Scan for the cell matching the given text and deliver its (X, Y) coordinate at center. 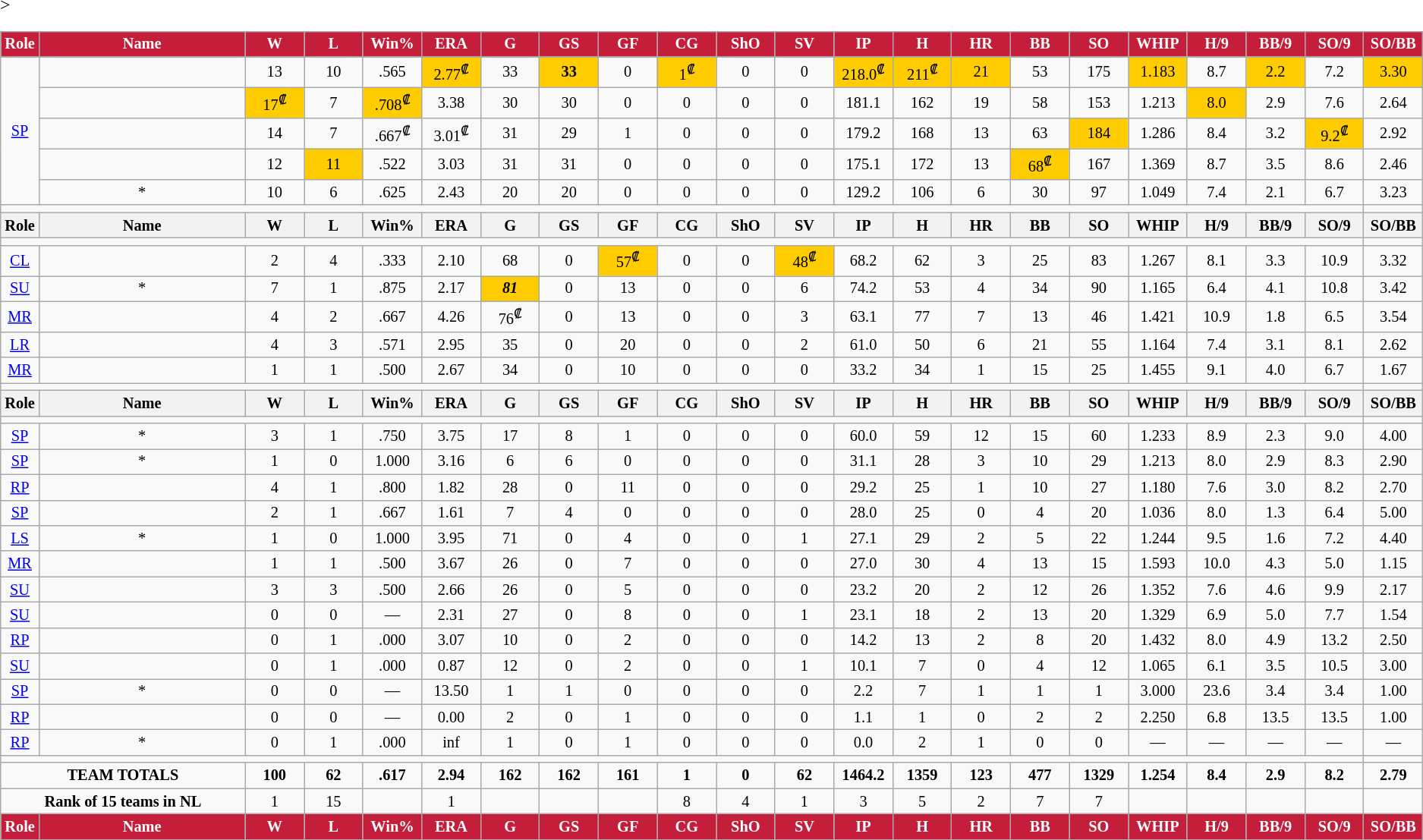
3.00 (1393, 666)
9.1 (1217, 370)
.875 (392, 289)
3.000 (1158, 692)
90 (1099, 289)
1.180 (1158, 487)
4.3 (1276, 564)
100 (275, 776)
1.329 (1158, 615)
2.10 (452, 260)
83 (1099, 260)
LS (20, 539)
1.286 (1158, 134)
3.2 (1276, 134)
1.164 (1158, 345)
129.2 (864, 193)
77 (922, 316)
1.67 (1393, 370)
218.0₡ (864, 72)
.571 (392, 345)
106 (922, 193)
.667₡ (392, 134)
1.036 (1158, 513)
3.42 (1393, 289)
1.267 (1158, 260)
1₡ (687, 72)
3.0 (1276, 487)
2.94 (452, 776)
4.0 (1276, 370)
.617 (392, 776)
1.233 (1158, 436)
17 (510, 436)
181.1 (864, 102)
2.43 (452, 193)
28.0 (864, 513)
48₡ (804, 260)
153 (1099, 102)
1.421 (1158, 316)
9.9 (1334, 590)
1.82 (452, 487)
2.79 (1393, 776)
76₡ (510, 316)
23.1 (864, 615)
5.00 (1393, 513)
1.369 (1158, 164)
172 (922, 164)
1.54 (1393, 615)
3.01₡ (452, 134)
63.1 (864, 316)
50 (922, 345)
1.165 (1158, 289)
13.50 (452, 692)
18 (922, 615)
3.38 (452, 102)
46 (1099, 316)
0.00 (452, 717)
22 (1099, 539)
2.90 (1393, 462)
.750 (392, 436)
6.9 (1217, 615)
1.6 (1276, 539)
4.00 (1393, 436)
10.1 (864, 666)
3.54 (1393, 316)
3.75 (452, 436)
3.32 (1393, 260)
55 (1099, 345)
.333 (392, 260)
.625 (392, 193)
9.0 (1334, 436)
68.2 (864, 260)
4.9 (1276, 640)
.708₡ (392, 102)
81 (510, 289)
Rank of 15 teams in NL (123, 801)
68 (510, 260)
168 (922, 134)
TEAM TOTALS (123, 776)
10.8 (1334, 289)
1329 (1099, 776)
8.9 (1217, 436)
6.1 (1217, 666)
0.87 (452, 666)
4.26 (452, 316)
27.0 (864, 564)
1.352 (1158, 590)
19 (981, 102)
2.62 (1393, 345)
2.67 (452, 370)
2.95 (452, 345)
31.1 (864, 462)
29.2 (864, 487)
33.2 (864, 370)
3.03 (452, 164)
27.1 (864, 539)
2.50 (1393, 640)
2.46 (1393, 164)
175.1 (864, 164)
74.2 (864, 289)
184 (1099, 134)
CL (20, 260)
3.95 (452, 539)
97 (1099, 193)
61.0 (864, 345)
1.183 (1158, 72)
58 (1040, 102)
2.77₡ (452, 72)
3.23 (1393, 193)
2.31 (452, 615)
1.244 (1158, 539)
3.1 (1276, 345)
1.8 (1276, 316)
71 (510, 539)
4.40 (1393, 539)
4.6 (1276, 590)
1.1 (864, 717)
59 (922, 436)
23.6 (1217, 692)
3.67 (452, 564)
161 (628, 776)
1.61 (452, 513)
35 (510, 345)
1.049 (1158, 193)
1.065 (1158, 666)
3.16 (452, 462)
14.2 (864, 640)
211₡ (922, 72)
13.2 (1334, 640)
60.0 (864, 436)
167 (1099, 164)
2.92 (1393, 134)
63 (1040, 134)
LR (20, 345)
3.30 (1393, 72)
1.3 (1276, 513)
1359 (922, 776)
14 (275, 134)
.800 (392, 487)
57₡ (628, 260)
0.0 (864, 743)
10.5 (1334, 666)
1.593 (1158, 564)
.522 (392, 164)
179.2 (864, 134)
8.6 (1334, 164)
10.0 (1217, 564)
3.07 (452, 640)
60 (1099, 436)
3.3 (1276, 260)
.565 (392, 72)
2.70 (1393, 487)
2.3 (1276, 436)
477 (1040, 776)
2.64 (1393, 102)
1.254 (1158, 776)
9.5 (1217, 539)
123 (981, 776)
6.8 (1217, 717)
6.5 (1334, 316)
1.15 (1393, 564)
175 (1099, 72)
9.2₡ (1334, 134)
2.1 (1276, 193)
2.66 (452, 590)
68₡ (1040, 164)
7.7 (1334, 615)
1.455 (1158, 370)
4.1 (1276, 289)
8.3 (1334, 462)
17₡ (275, 102)
1464.2 (864, 776)
23.2 (864, 590)
inf (452, 743)
2.250 (1158, 717)
1.432 (1158, 640)
